Scan for the cell matching the given text and deliver its [X, Y] coordinate at center. 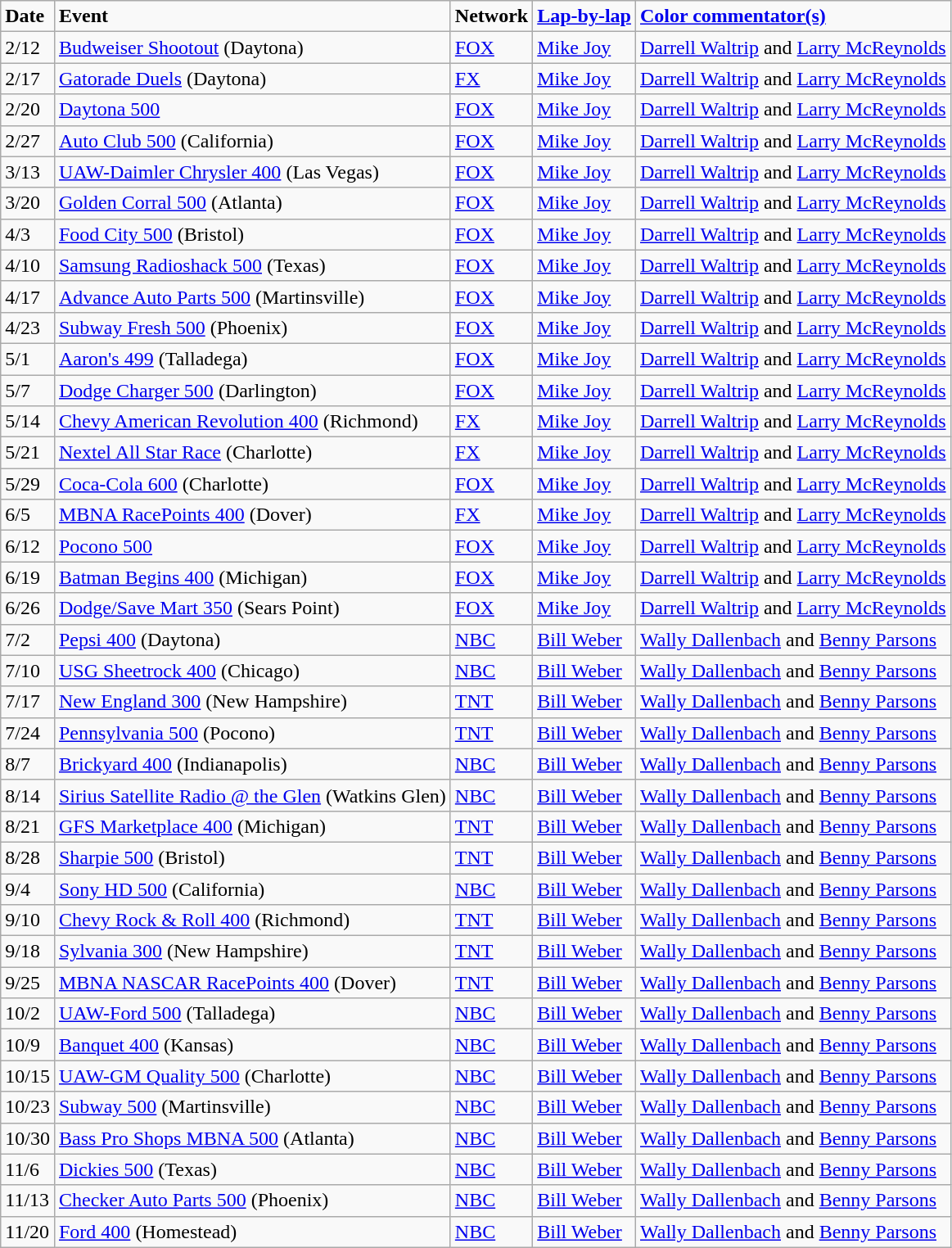
7/2 [28, 640]
2/27 [28, 141]
Color commentator(s) [792, 16]
Pennsylvania 500 (Pocono) [252, 733]
Event [252, 16]
Golden Corral 500 (Atlanta) [252, 203]
3/20 [28, 203]
2/17 [28, 79]
Subway Fresh 500 (Phoenix) [252, 328]
5/7 [28, 391]
6/19 [28, 577]
2/20 [28, 110]
3/13 [28, 172]
Chevy Rock & Roll 400 (Richmond) [252, 920]
8/14 [28, 795]
5/14 [28, 422]
Sony HD 500 (California) [252, 889]
Lap-by-lap [584, 16]
Food City 500 (Bristol) [252, 234]
Network [491, 16]
Sylvania 300 (New Hampshire) [252, 952]
8/21 [28, 826]
4/17 [28, 296]
Coca-Cola 600 (Charlotte) [252, 484]
11/20 [28, 1232]
Dodge Charger 500 (Darlington) [252, 391]
Aaron's 499 (Talladega) [252, 359]
4/10 [28, 265]
10/9 [28, 1045]
5/1 [28, 359]
Ford 400 (Homestead) [252, 1232]
Dickies 500 (Texas) [252, 1169]
Nextel All Star Race (Charlotte) [252, 453]
Pocono 500 [252, 546]
Samsung Radioshack 500 (Texas) [252, 265]
UAW-GM Quality 500 (Charlotte) [252, 1076]
5/29 [28, 484]
9/18 [28, 952]
Auto Club 500 (California) [252, 141]
Dodge/Save Mart 350 (Sears Point) [252, 608]
7/10 [28, 671]
7/17 [28, 702]
2/12 [28, 47]
11/6 [28, 1169]
6/26 [28, 608]
Gatorade Duels (Daytona) [252, 79]
Checker Auto Parts 500 (Phoenix) [252, 1201]
Sharpie 500 (Bristol) [252, 857]
Bass Pro Shops MBNA 500 (Atlanta) [252, 1138]
9/10 [28, 920]
10/2 [28, 1014]
4/3 [28, 234]
8/28 [28, 857]
Banquet 400 (Kansas) [252, 1045]
10/15 [28, 1076]
Daytona 500 [252, 110]
11/13 [28, 1201]
New England 300 (New Hampshire) [252, 702]
4/23 [28, 328]
8/7 [28, 764]
10/23 [28, 1107]
MBNA RacePoints 400 (Dover) [252, 515]
MBNA NASCAR RacePoints 400 (Dover) [252, 983]
USG Sheetrock 400 (Chicago) [252, 671]
Date [28, 16]
9/4 [28, 889]
GFS Marketplace 400 (Michigan) [252, 826]
Batman Begins 400 (Michigan) [252, 577]
Advance Auto Parts 500 (Martinsville) [252, 296]
Pepsi 400 (Daytona) [252, 640]
UAW-Ford 500 (Talladega) [252, 1014]
7/24 [28, 733]
Brickyard 400 (Indianapolis) [252, 764]
Sirius Satellite Radio @ the Glen (Watkins Glen) [252, 795]
Budweiser Shootout (Daytona) [252, 47]
UAW-Daimler Chrysler 400 (Las Vegas) [252, 172]
Subway 500 (Martinsville) [252, 1107]
9/25 [28, 983]
5/21 [28, 453]
6/5 [28, 515]
Chevy American Revolution 400 (Richmond) [252, 422]
10/30 [28, 1138]
6/12 [28, 546]
